Scan for the cell matching the given text and deliver its [X, Y] coordinate at center. 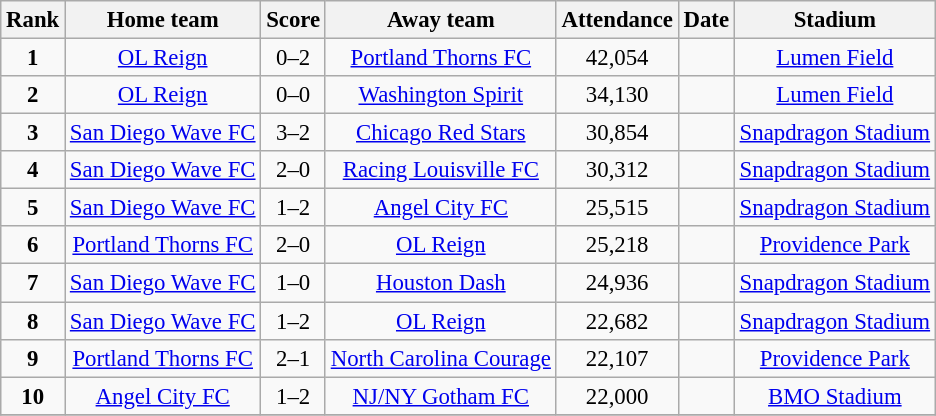
9 [33, 358]
6 [33, 245]
5 [33, 208]
Racing Louisville FC [440, 170]
2 [33, 95]
Stadium [834, 20]
22,000 [617, 396]
25,515 [617, 208]
Score [294, 20]
30,854 [617, 133]
Chicago Red Stars [440, 133]
10 [33, 396]
22,107 [617, 358]
0–0 [294, 95]
Date [706, 20]
1 [33, 58]
Away team [440, 20]
24,936 [617, 283]
34,130 [617, 95]
22,682 [617, 321]
2–1 [294, 358]
0–2 [294, 58]
30,312 [617, 170]
42,054 [617, 58]
7 [33, 283]
Houston Dash [440, 283]
1–0 [294, 283]
Washington Spirit [440, 95]
Attendance [617, 20]
Rank [33, 20]
8 [33, 321]
Home team [163, 20]
3 [33, 133]
3–2 [294, 133]
NJ/NY Gotham FC [440, 396]
4 [33, 170]
25,218 [617, 245]
BMO Stadium [834, 396]
North Carolina Courage [440, 358]
